Output the (x, y) coordinate of the center of the cell containing the given text.  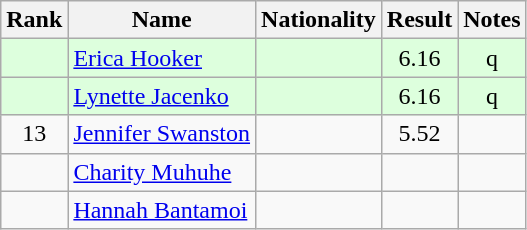
Hannah Bantamoi (162, 210)
Name (162, 20)
Charity Muhuhe (162, 172)
Lynette Jacenko (162, 96)
Rank (34, 20)
13 (34, 134)
Notes (492, 20)
Jennifer Swanston (162, 134)
Erica Hooker (162, 58)
5.52 (419, 134)
Result (419, 20)
Nationality (319, 20)
